Provide the (X, Y) coordinate of the cell's center where the given text is located.  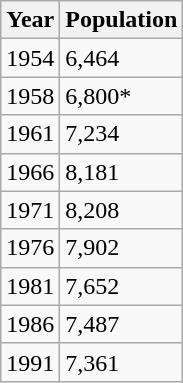
1991 (30, 362)
7,652 (122, 286)
1976 (30, 248)
1958 (30, 96)
1966 (30, 172)
8,181 (122, 172)
1954 (30, 58)
1961 (30, 134)
7,234 (122, 134)
6,464 (122, 58)
7,902 (122, 248)
Year (30, 20)
7,487 (122, 324)
6,800* (122, 96)
1971 (30, 210)
8,208 (122, 210)
1981 (30, 286)
1986 (30, 324)
Population (122, 20)
7,361 (122, 362)
